Return [x, y] of the center of cell containing provided text 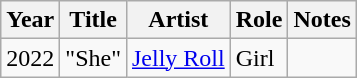
Title [94, 20]
Notes [322, 20]
Year [30, 20]
Artist [178, 20]
Jelly Roll [178, 58]
2022 [30, 58]
Girl [259, 58]
"She" [94, 58]
Role [259, 20]
